Identify which cell holds the provided text, then report its [x, y] central coordinate. 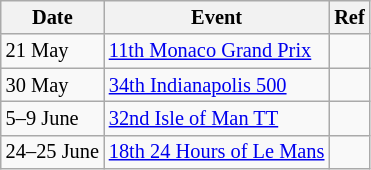
21 May [52, 51]
32nd Isle of Man TT [216, 118]
11th Monaco Grand Prix [216, 51]
Event [216, 17]
5–9 June [52, 118]
Date [52, 17]
30 May [52, 85]
Ref [349, 17]
34th Indianapolis 500 [216, 85]
24–25 June [52, 152]
18th 24 Hours of Le Mans [216, 152]
